Pinpoint the cell where the given text exists, returning its [X, Y] midpoint coordinate. 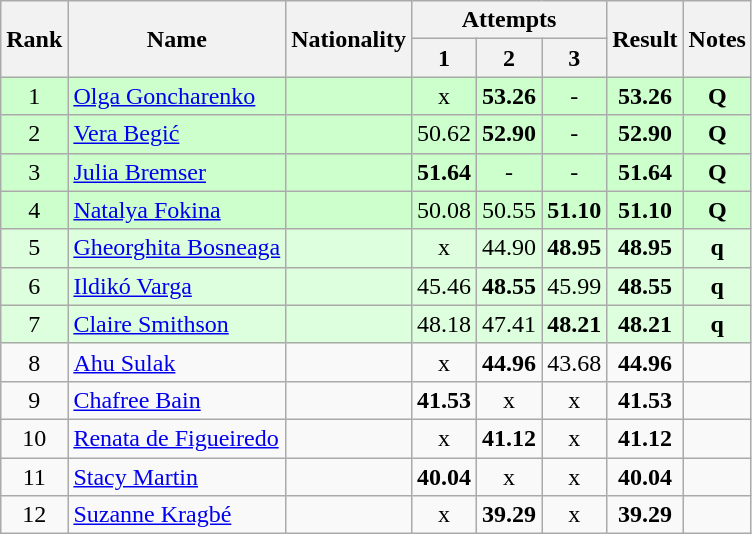
Renata de Figueiredo [177, 438]
Stacy Martin [177, 477]
Nationality [349, 39]
Result [645, 39]
8 [34, 362]
10 [34, 438]
Notes [717, 39]
Claire Smithson [177, 324]
Vera Begić [177, 134]
44.90 [510, 248]
47.41 [510, 324]
Ahu Sulak [177, 362]
Chafree Bain [177, 400]
9 [34, 400]
Julia Bremser [177, 172]
5 [34, 248]
Attempts [508, 20]
50.08 [444, 210]
12 [34, 515]
Natalya Fokina [177, 210]
Gheorghita Bosneaga [177, 248]
Olga Goncharenko [177, 96]
45.99 [574, 286]
11 [34, 477]
50.55 [510, 210]
6 [34, 286]
4 [34, 210]
Name [177, 39]
50.62 [444, 134]
43.68 [574, 362]
45.46 [444, 286]
7 [34, 324]
Ildikó Varga [177, 286]
Rank [34, 39]
48.18 [444, 324]
Suzanne Kragbé [177, 515]
